Extract the [X, Y] coordinate from the center of the cell holding the provided text.  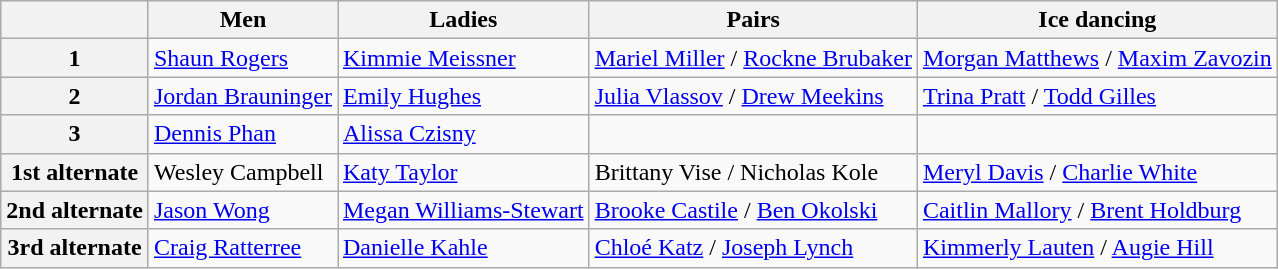
1 [75, 58]
Trina Pratt / Todd Gilles [1097, 96]
1st alternate [75, 172]
Shaun Rogers [242, 58]
Dennis Phan [242, 134]
Jordan Brauninger [242, 96]
Kimmerly Lauten / Augie Hill [1097, 248]
Danielle Kahle [464, 248]
Brooke Castile / Ben Okolski [753, 210]
Men [242, 20]
2 [75, 96]
Meryl Davis / Charlie White [1097, 172]
Brittany Vise / Nicholas Kole [753, 172]
Morgan Matthews / Maxim Zavozin [1097, 58]
Mariel Miller / Rockne Brubaker [753, 58]
Emily Hughes [464, 96]
Chloé Katz / Joseph Lynch [753, 248]
Kimmie Meissner [464, 58]
Craig Ratterree [242, 248]
Pairs [753, 20]
Megan Williams-Stewart [464, 210]
Wesley Campbell [242, 172]
3rd alternate [75, 248]
Ladies [464, 20]
Katy Taylor [464, 172]
Jason Wong [242, 210]
Alissa Czisny [464, 134]
Caitlin Mallory / Brent Holdburg [1097, 210]
Ice dancing [1097, 20]
3 [75, 134]
Julia Vlassov / Drew Meekins [753, 96]
2nd alternate [75, 210]
